Scan for the cell matching the given text and deliver its (x, y) coordinate at center. 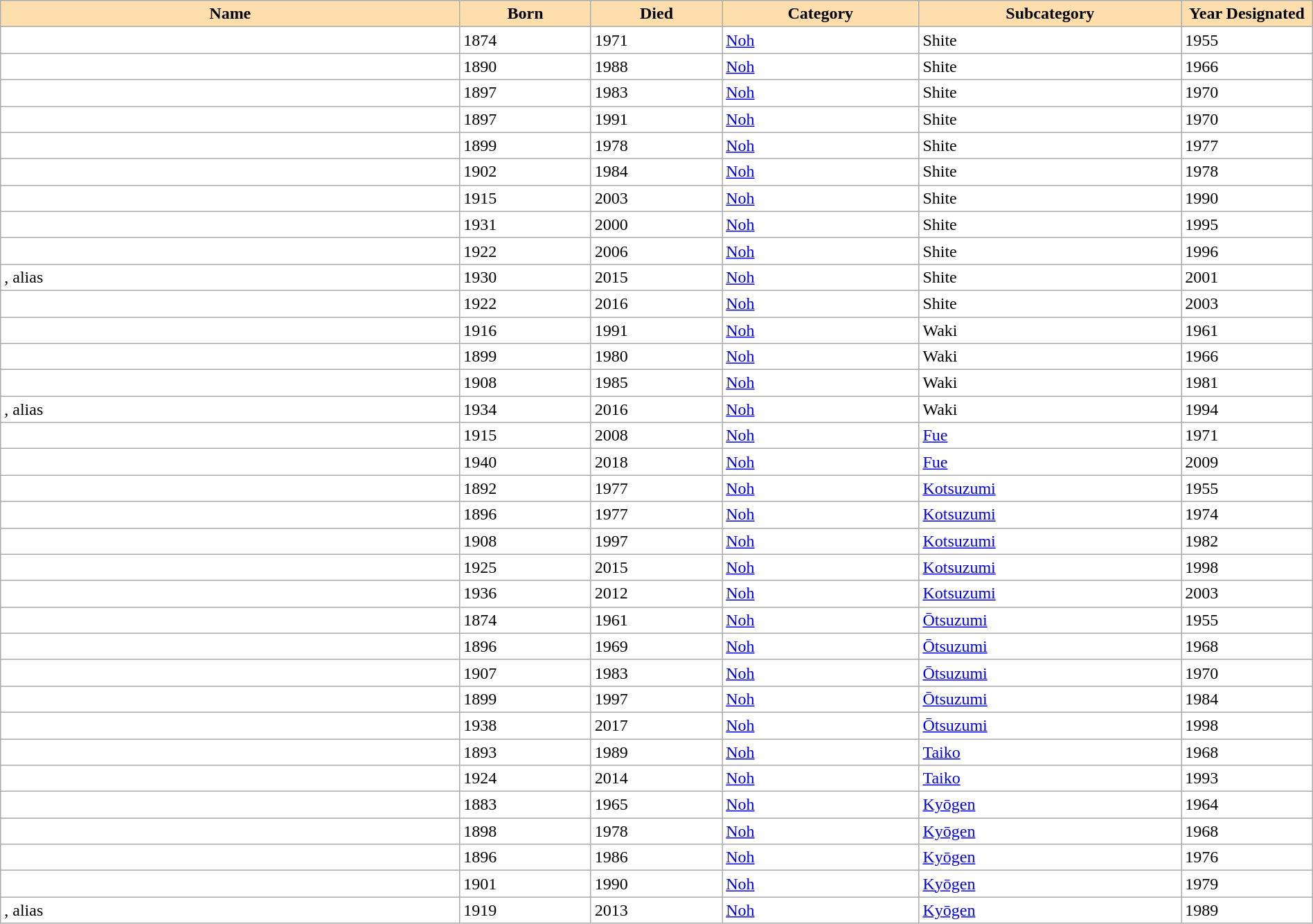
1995 (1247, 224)
2000 (656, 224)
1986 (656, 858)
1964 (1247, 805)
2012 (656, 594)
1892 (525, 488)
1883 (525, 805)
Name (230, 14)
1969 (656, 646)
2001 (1247, 277)
Year Designated (1247, 14)
1924 (525, 779)
1940 (525, 462)
1985 (656, 383)
1996 (1247, 251)
1890 (525, 66)
1981 (1247, 383)
1974 (1247, 515)
1919 (525, 910)
1979 (1247, 884)
1925 (525, 567)
1902 (525, 172)
1934 (525, 409)
2017 (656, 725)
1976 (1247, 858)
1931 (525, 224)
1898 (525, 831)
2013 (656, 910)
1907 (525, 673)
1916 (525, 330)
1930 (525, 277)
2014 (656, 779)
Category (821, 14)
Died (656, 14)
Born (525, 14)
1993 (1247, 779)
Subcategory (1050, 14)
1965 (656, 805)
2018 (656, 462)
2006 (656, 251)
1980 (656, 357)
1938 (525, 725)
1982 (1247, 541)
1988 (656, 66)
2008 (656, 436)
1901 (525, 884)
1994 (1247, 409)
2009 (1247, 462)
1936 (525, 594)
1893 (525, 752)
